Identify which cell holds the provided text, then report its [x, y] central coordinate. 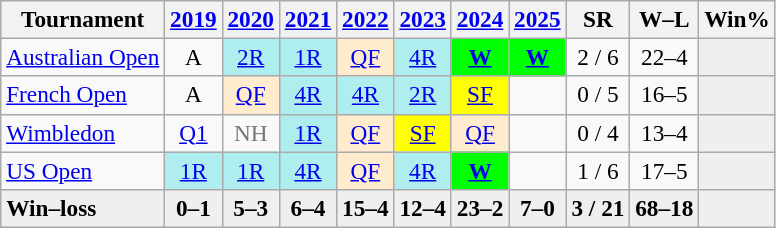
68–18 [664, 208]
1 / 6 [598, 170]
15–4 [366, 208]
Win–loss [83, 208]
16–5 [664, 95]
Q1 [194, 133]
13–4 [664, 133]
W–L [664, 19]
2025 [538, 19]
Tournament [83, 19]
2024 [480, 19]
5–3 [250, 208]
Australian Open [83, 57]
12–4 [422, 208]
SR [598, 19]
0–1 [194, 208]
2021 [308, 19]
2023 [422, 19]
6–4 [308, 208]
22–4 [664, 57]
0 / 4 [598, 133]
0 / 5 [598, 95]
NH [250, 133]
23–2 [480, 208]
2022 [366, 19]
2 / 6 [598, 57]
French Open [83, 95]
Win% [737, 19]
2020 [250, 19]
3 / 21 [598, 208]
Wimbledon [83, 133]
17–5 [664, 170]
7–0 [538, 208]
2019 [194, 19]
US Open [83, 170]
